Identify which cell holds the provided text, then report its (x, y) central coordinate. 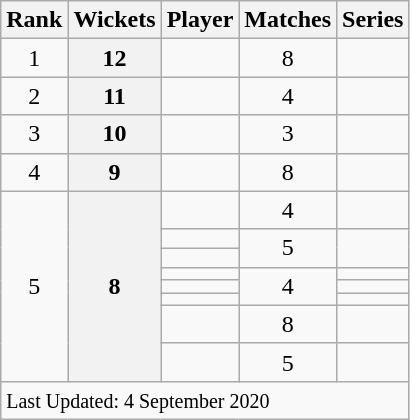
12 (114, 58)
Player (200, 20)
10 (114, 134)
Last Updated: 4 September 2020 (205, 400)
9 (114, 172)
2 (34, 96)
Matches (288, 20)
1 (34, 58)
Wickets (114, 20)
11 (114, 96)
Series (373, 20)
Rank (34, 20)
